Capture the cell that displays the provided text and extract its (X, Y) central coordinate. 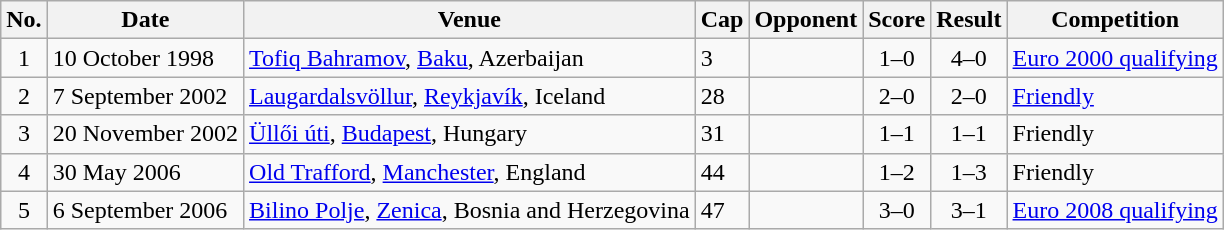
4–0 (969, 58)
Euro 2000 qualifying (1115, 58)
1–3 (969, 172)
Tofiq Bahramov, Baku, Azerbaijan (470, 58)
Bilino Polje, Zenica, Bosnia and Herzegovina (470, 210)
Competition (1115, 20)
28 (722, 96)
Date (145, 20)
Old Trafford, Manchester, England (470, 172)
31 (722, 134)
Cap (722, 20)
3–0 (897, 210)
No. (24, 20)
5 (24, 210)
Üllői úti, Budapest, Hungary (470, 134)
6 September 2006 (145, 210)
2 (24, 96)
Venue (470, 20)
1–2 (897, 172)
3–1 (969, 210)
1–0 (897, 58)
Score (897, 20)
Result (969, 20)
Opponent (806, 20)
30 May 2006 (145, 172)
20 November 2002 (145, 134)
Euro 2008 qualifying (1115, 210)
4 (24, 172)
44 (722, 172)
Laugardalsvöllur, Reykjavík, Iceland (470, 96)
47 (722, 210)
7 September 2002 (145, 96)
10 October 1998 (145, 58)
1 (24, 58)
